Pinpoint the cell where the given text exists, returning its [x, y] midpoint coordinate. 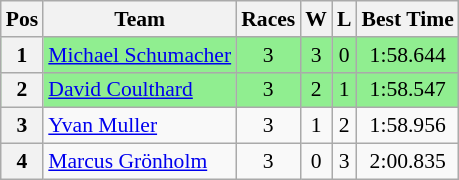
Races [268, 19]
1:58.956 [408, 126]
David Coulthard [140, 90]
4 [22, 162]
Yvan Muller [140, 126]
1:58.644 [408, 55]
2:00.835 [408, 162]
Pos [22, 19]
L [344, 19]
Marcus Grönholm [140, 162]
Michael Schumacher [140, 55]
Best Time [408, 19]
W [316, 19]
1:58.547 [408, 90]
Team [140, 19]
